Find where the given text appears and provide that cell's center as [x, y] coordinate. 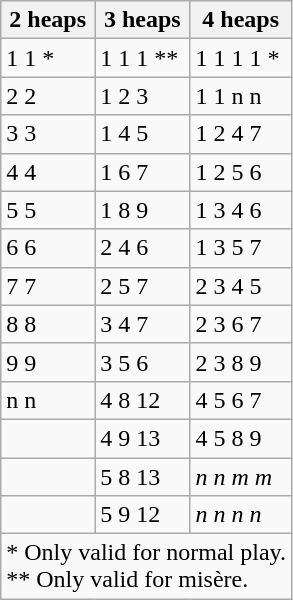
2 heaps [48, 20]
n n n n [241, 515]
6 6 [48, 248]
1 2 4 7 [241, 134]
4 heaps [241, 20]
8 8 [48, 324]
2 3 6 7 [241, 324]
n n [48, 400]
2 3 8 9 [241, 362]
4 5 6 7 [241, 400]
9 9 [48, 362]
7 7 [48, 286]
1 4 5 [142, 134]
2 3 4 5 [241, 286]
3 5 6 [142, 362]
4 5 8 9 [241, 438]
1 1 * [48, 58]
3 3 [48, 134]
4 8 12 [142, 400]
1 8 9 [142, 210]
1 1 1 ** [142, 58]
1 3 5 7 [241, 248]
n n m m [241, 477]
1 6 7 [142, 172]
1 3 4 6 [241, 210]
5 5 [48, 210]
1 1 1 1 * [241, 58]
* Only valid for normal play.** Only valid for misère. [146, 566]
2 5 7 [142, 286]
1 1 n n [241, 96]
2 2 [48, 96]
5 9 12 [142, 515]
1 2 5 6 [241, 172]
1 2 3 [142, 96]
4 4 [48, 172]
4 9 13 [142, 438]
3 4 7 [142, 324]
2 4 6 [142, 248]
5 8 13 [142, 477]
3 heaps [142, 20]
